Find where the given text appears and provide that cell's center as (X, Y) coordinate. 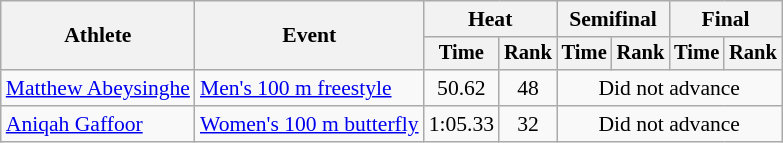
Semifinal (613, 19)
Heat (490, 19)
1:05.33 (462, 124)
Event (310, 36)
Matthew Abeysinghe (98, 88)
48 (528, 88)
Aniqah Gaffoor (98, 124)
32 (528, 124)
Men's 100 m freestyle (310, 88)
Women's 100 m butterfly (310, 124)
Final (725, 19)
Athlete (98, 36)
50.62 (462, 88)
